Detect which cell encompasses the target text, then output its [X, Y] center coordinate. 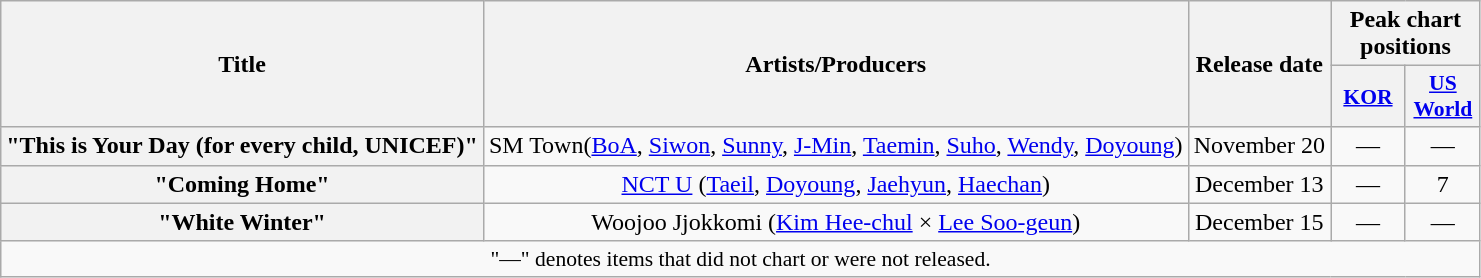
7 [1442, 184]
"Coming Home" [242, 184]
Peak chartpositions [1405, 34]
SM Town(BoA, Siwon, Sunny, J-Min, Taemin, Suho, Wendy, Doyoung) [836, 146]
"White Winter" [242, 222]
Woojoo Jjokkomi (Kim Hee-chul × Lee Soo-geun) [836, 222]
November 20 [1259, 146]
December 15 [1259, 222]
Artists/Producers [836, 64]
"This is Your Day (for every child, UNICEF)" [242, 146]
Title [242, 64]
Release date [1259, 64]
KOR [1368, 96]
"—" denotes items that did not chart or were not released. [741, 259]
USWorld [1442, 96]
NCT U (Taeil, Doyoung, Jaehyun, Haechan) [836, 184]
December 13 [1259, 184]
